Provide the (x, y) coordinate of the cell's center where the given text is located.  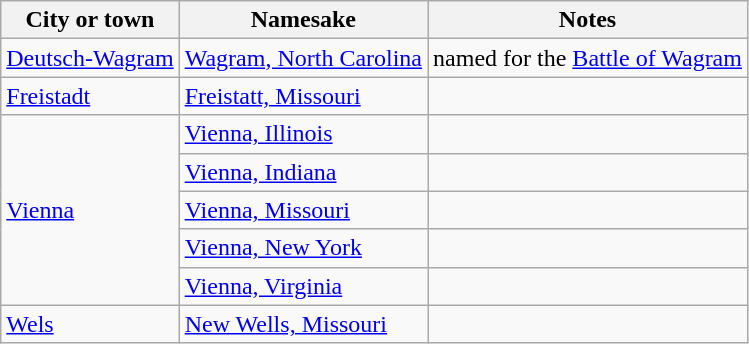
Vienna, Illinois (303, 134)
Vienna (90, 210)
Freistatt, Missouri (303, 96)
New Wells, Missouri (303, 324)
City or town (90, 20)
Wels (90, 324)
named for the Battle of Wagram (588, 58)
Notes (588, 20)
Vienna, Virginia (303, 286)
Deutsch-Wagram (90, 58)
Freistadt (90, 96)
Vienna, New York (303, 248)
Vienna, Indiana (303, 172)
Vienna, Missouri (303, 210)
Namesake (303, 20)
Wagram, North Carolina (303, 58)
